For the text-containing cell, return its midpoint in (x, y) coordinate format. 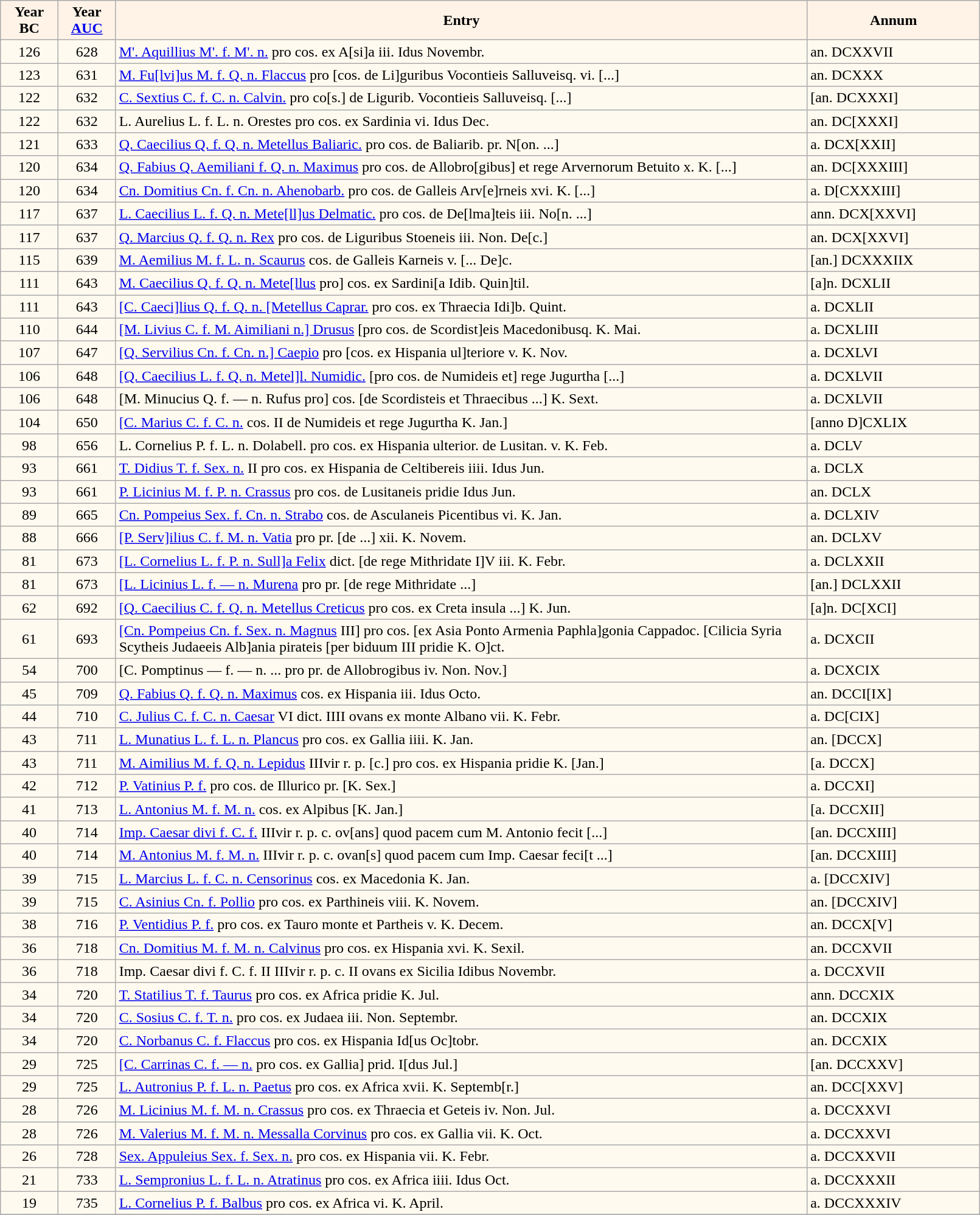
[anno D]CXLIX (894, 422)
a. DCLX (894, 468)
L. Marcius L. f. C. n. Censorinus cos. ex Macedonia K. Jan. (461, 879)
P. Ventidius P. f. pro cos. ex Tauro monte et Partheis v. K. Decem. (461, 925)
an. DCXXX (894, 75)
Q. Fabius Q. Aemiliani f. Q. n. Maximus pro cos. de Allobro[gibus] et rege Arvernorum Betuito x. K. [...] (461, 167)
121 (29, 144)
[Q. Servilius Cn. f. Cn. n.] Caepio pro [cos. ex Hispania ul]teriore v. K. Nov. (461, 353)
C. Asinius Cn. f. Pollio pro cos. ex Parthineis viii. K. Novem. (461, 902)
T. Statilius T. f. Taurus pro cos. ex Africa pridie K. Jul. (461, 994)
L. Cornelius P. f. L. n. Dolabell. pro cos. ex Hispania ulterior. de Lusitan. v. K. Feb. (461, 445)
[M. Minucius Q. f. — n. Rufus pro] cos. [de Scordisteis et Thraecibus ...] K. Sext. (461, 399)
L. Aurelius L. f. L. n. Orestes pro cos. ex Sardinia vi. Idus Dec. (461, 121)
a. D[CXXXIII] (894, 190)
647 (86, 353)
Cn. Domitius M. f. M. n. Calvinus pro cos. ex Hispania xvi. K. Sexil. (461, 948)
26 (29, 1157)
692 (86, 607)
716 (86, 925)
M. Caecilius Q. f. Q. n. Mete[llus pro] cos. ex Sardini[a Idib. Quin]til. (461, 283)
Q. Fabius Q. f. Q. n. Maximus cos. ex Hispania iii. Idus Octo. (461, 693)
[an.] DCXXXIIX (894, 260)
[C. Carrinas C. f. — n. pro cos. ex Gallia] prid. I[dus Jul.] (461, 1064)
an. DCCX[V] (894, 925)
L. Caecilius L. f. Q. n. Mete[ll]us Delmatic. pro cos. de De[lma]teis iii. No[n. ...] (461, 214)
Sex. Appuleius Sex. f. Sex. n. pro cos. ex Hispania vii. K. Febr. (461, 1157)
Q. Marcius Q. f. Q. n. Rex pro cos. de Liguribus Stoeneis iii. Non. De[c.] (461, 237)
115 (29, 260)
[a]n. DC[XCI] (894, 607)
107 (29, 353)
88 (29, 538)
693 (86, 639)
an. DCLXV (894, 538)
[C. Pomptinus — f. — n. ... pro pr. de Allobrogibus iv. Non. Nov.] (461, 670)
a. DCXLII (894, 306)
a. DCLXXII (894, 561)
89 (29, 515)
L. Munatius L. f. L. n. Plancus pro cos. ex Gallia iiii. K. Jan. (461, 740)
an. DC[XXXIII] (894, 167)
M. Aemilius M. f. L. n. Scaurus cos. de Galleis Karneis v. [... De]c. (461, 260)
[an. DCCXXV] (894, 1064)
54 (29, 670)
123 (29, 75)
98 (29, 445)
an. DC[XXXI] (894, 121)
Cn. Domitius Cn. f. Cn. n. Ahenobarb. pro cos. de Galleis Arv[e]rneis xvi. K. [...] (461, 190)
an. DCC[XXV] (894, 1087)
[C. Marius C. f. C. n. cos. II de Numideis et rege Jugurtha K. Jan.] (461, 422)
639 (86, 260)
45 (29, 693)
713 (86, 809)
628 (86, 52)
710 (86, 717)
666 (86, 538)
a. DC[CIX] (894, 717)
a. DCXCIX (894, 670)
735 (86, 1203)
Imp. Caesar divi f. C. f. II IIIvir r. p. c. II ovans ex Sicilia Idibus Novembr. (461, 971)
L. Antonius M. f. M. n. cos. ex Alpibus [K. Jan.] (461, 809)
21 (29, 1180)
T. Didius T. f. Sex. n. II pro cos. ex Hispania de Celtibereis iiii. Idus Jun. (461, 468)
a. DCX[XXII] (894, 144)
Imp. Caesar divi f. C. f. IIIvir r. p. c. ov[ans] quod pacem cum M. Antonio fecit [...] (461, 832)
P. Vatinius P. f. pro cos. de Illurico pr. [K. Sex.] (461, 786)
Entry (461, 21)
728 (86, 1157)
M. Antonius M. f. M. n. IIIvir r. p. c. ovan[s] quod pacem cum Imp. Caesar feci[t ...] (461, 855)
126 (29, 52)
C. Sextius C. f. C. n. Calvin. pro co[s.] de Ligurib. Vocontieis Salluveisq. [...] (461, 98)
C. Sosius C. f. T. n. pro cos. ex Judaea iii. Non. Septembr. (461, 1017)
110 (29, 330)
644 (86, 330)
ann. DCX[XXVI] (894, 214)
631 (86, 75)
733 (86, 1180)
[M. Livius C. f. M. Aimiliani n.] Drusus [pro cos. de Scordist]eis Macedonibusq. K. Mai. (461, 330)
62 (29, 607)
M. Fu[lvi]us M. f. Q. n. Flaccus pro [cos. de Li]guribus Vocontieis Salluveisq. vi. [...] (461, 75)
[an. DCXXXI] (894, 98)
[a. DCCXII] (894, 809)
a. DCCXXXII (894, 1180)
a. DCLV (894, 445)
YearBC (29, 21)
[L. Licinius L. f. — n. Murena pro pr. [de rege Mithridate ...] (461, 584)
709 (86, 693)
Cn. Pompeius Sex. f. Cn. n. Strabo cos. de Asculaneis Picentibus vi. K. Jan. (461, 515)
an. DCCI[IX] (894, 693)
P. Licinius M. f. P. n. Crassus pro cos. de Lusitaneis pridie Idus Jun. (461, 492)
Annum (894, 21)
[a]n. DCXLII (894, 283)
104 (29, 422)
a. DCCXXXIV (894, 1203)
[L. Cornelius L. f. P. n. Sull]a Felix dict. [de rege Mithridate I]V iii. K. Febr. (461, 561)
[Q. Caecilius L. f. Q. n. Metel]l. Numidic. [pro cos. de Numideis et] rege Jugurtha [...] (461, 376)
44 (29, 717)
ann. DCCXIX (894, 994)
a. DCCXXVII (894, 1157)
YearAUC (86, 21)
M. Aimilius M. f. Q. n. Lepidus IIIvir r. p. [c.] pro cos. ex Hispania pridie K. [Jan.] (461, 763)
a. DCCXI] (894, 786)
C. Julius C. f. C. n. Caesar VI dict. IIII ovans ex monte Albano vii. K. Febr. (461, 717)
a. DCCXVII (894, 971)
633 (86, 144)
L. Sempronius L. f. L. n. Atratinus pro cos. ex Africa iiii. Idus Oct. (461, 1180)
[an.] DCLXXII (894, 584)
700 (86, 670)
[Q. Caecilius C. f. Q. n. Metellus Creticus pro cos. ex Creta insula ...] K. Jun. (461, 607)
an. [DCCXIV] (894, 902)
Q. Caecilius Q. f. Q. n. Metellus Baliaric. pro cos. de Baliarib. pr. N[on. ...] (461, 144)
656 (86, 445)
a. DCXCII (894, 639)
an. DCCXVII (894, 948)
a. DCXLIII (894, 330)
a. DCXLVI (894, 353)
[P. Serv]ilius C. f. M. n. Vatia pro pr. [de ...] xii. K. Novem. (461, 538)
M'. Aquillius M'. f. M'. n. pro cos. ex A[si]a iii. Idus Novembr. (461, 52)
[C. Caeci]lius Q. f. Q. n. [Metellus Caprar. pro cos. ex Thraecia Idi]b. Quint. (461, 306)
M. Valerius M. f. M. n. Messalla Corvinus pro cos. ex Gallia vii. K. Oct. (461, 1133)
61 (29, 639)
38 (29, 925)
an. DCX[XXVI] (894, 237)
712 (86, 786)
a. [DCCXIV] (894, 879)
an. DCLX (894, 492)
L. Autronius P. f. L. n. Paetus pro cos. ex Africa xvii. K. Septemb[r.] (461, 1087)
665 (86, 515)
an. [DCCX] (894, 740)
C. Norbanus C. f. Flaccus pro cos. ex Hispania Id[us Oc]tobr. (461, 1040)
a. DCLXIV (894, 515)
19 (29, 1203)
650 (86, 422)
an. DCXXVII (894, 52)
M. Licinius M. f. M. n. Crassus pro cos. ex Thraecia et Geteis iv. Non. Jul. (461, 1110)
42 (29, 786)
41 (29, 809)
[a. DCCX] (894, 763)
L. Cornelius P. f. Balbus pro cos. ex Africa vi. K. April. (461, 1203)
